Provide the [x, y] coordinate of the cell's center where the given text is located.  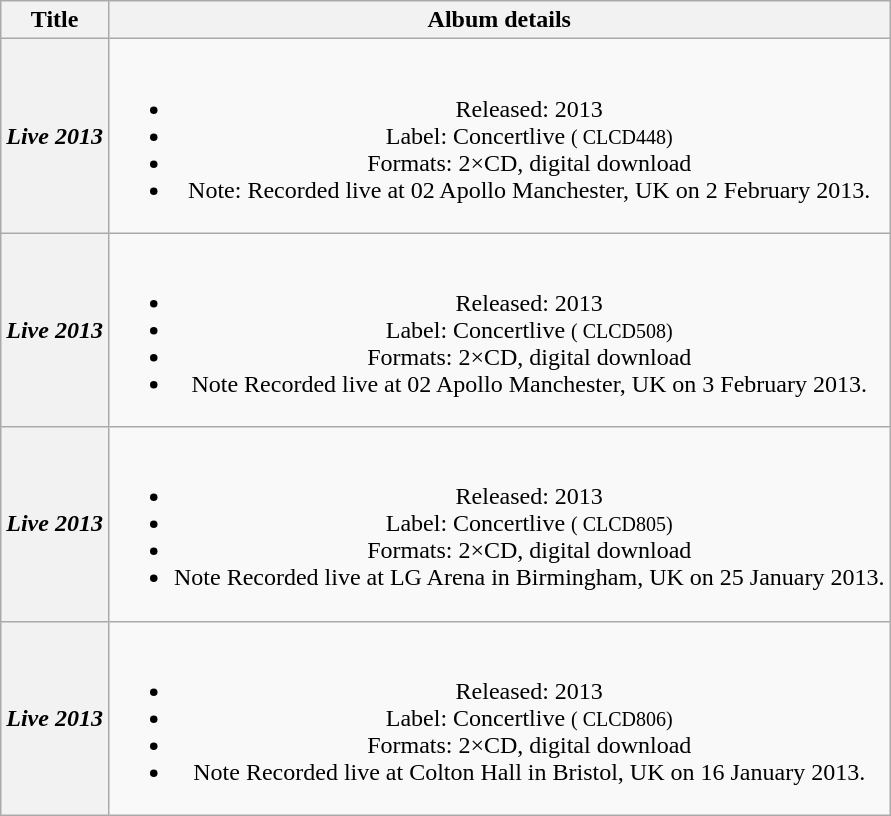
Album details [499, 20]
Released: 2013Label: Concertlive ( CLCD508)Formats: 2×CD, digital downloadNote Recorded live at 02 Apollo Manchester, UK on 3 February 2013. [499, 330]
Released: 2013Label: Concertlive ( CLCD805)Formats: 2×CD, digital downloadNote Recorded live at LG Arena in Birmingham, UK on 25 January 2013. [499, 524]
Released: 2013Label: Concertlive ( CLCD806)Formats: 2×CD, digital downloadNote Recorded live at Colton Hall in Bristol, UK on 16 January 2013. [499, 718]
Title [55, 20]
Released: 2013Label: Concertlive ( CLCD448)Formats: 2×CD, digital downloadNote: Recorded live at 02 Apollo Manchester, UK on 2 February 2013. [499, 136]
